Locate the cell with the specified text and output its (X, Y) center coordinate. 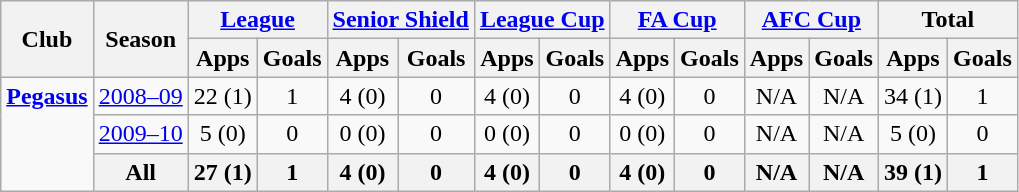
Senior Shield (400, 20)
34 (1) (912, 96)
2008–09 (140, 96)
27 (1) (222, 172)
Total (948, 20)
AFC Cup (811, 20)
39 (1) (912, 172)
League Cup (542, 20)
Club (47, 39)
All (140, 172)
League (258, 20)
Season (140, 39)
2009–10 (140, 134)
Pegasus (47, 134)
FA Cup (677, 20)
22 (1) (222, 96)
